Provide the (X, Y) coordinate of the cell's center where the given text is located.  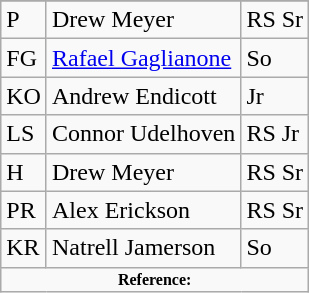
KO (24, 96)
KR (24, 248)
PR (24, 210)
Rafael Gaglianone (143, 58)
Connor Udelhoven (143, 134)
Reference: (155, 279)
Jr (275, 96)
RS Jr (275, 134)
Andrew Endicott (143, 96)
P (24, 20)
FG (24, 58)
Natrell Jamerson (143, 248)
LS (24, 134)
H (24, 172)
Alex Erickson (143, 210)
